From the cell containing the given text, extract its center point as (X, Y) coordinate. 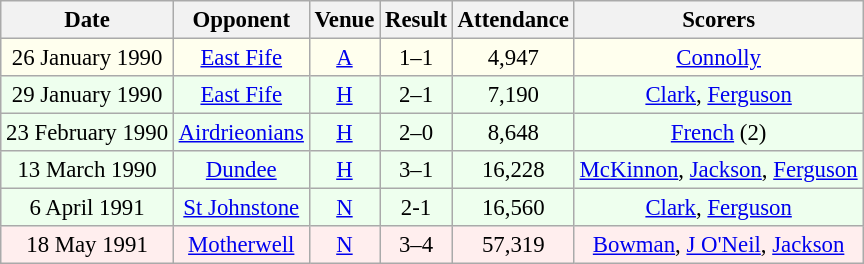
2-1 (416, 208)
7,190 (513, 95)
57,319 (513, 245)
3–1 (416, 170)
McKinnon, Jackson, Ferguson (718, 170)
29 January 1990 (88, 95)
Airdrieonians (241, 133)
Bowman, J O'Neil, Jackson (718, 245)
Scorers (718, 20)
18 May 1991 (88, 245)
Opponent (241, 20)
Connolly (718, 58)
St Johnstone (241, 208)
8,648 (513, 133)
A (344, 58)
Dundee (241, 170)
Date (88, 20)
2–0 (416, 133)
4,947 (513, 58)
Venue (344, 20)
6 April 1991 (88, 208)
Motherwell (241, 245)
1–1 (416, 58)
23 February 1990 (88, 133)
2–1 (416, 95)
French (2) (718, 133)
Attendance (513, 20)
16,560 (513, 208)
26 January 1990 (88, 58)
16,228 (513, 170)
Result (416, 20)
3–4 (416, 245)
13 March 1990 (88, 170)
